Output the (X, Y) coordinate of the center of the cell containing the given text.  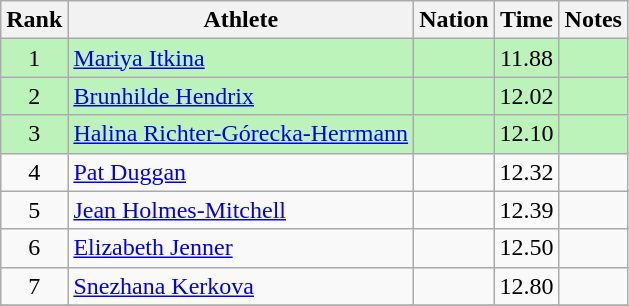
Brunhilde Hendrix (241, 96)
Rank (34, 20)
Mariya Itkina (241, 58)
Time (526, 20)
Pat Duggan (241, 172)
7 (34, 286)
Halina Richter-Górecka-Herrmann (241, 134)
Nation (454, 20)
12.10 (526, 134)
12.50 (526, 248)
11.88 (526, 58)
2 (34, 96)
12.32 (526, 172)
12.02 (526, 96)
3 (34, 134)
6 (34, 248)
12.80 (526, 286)
Jean Holmes-Mitchell (241, 210)
Notes (593, 20)
Elizabeth Jenner (241, 248)
Snezhana Kerkova (241, 286)
5 (34, 210)
1 (34, 58)
Athlete (241, 20)
4 (34, 172)
12.39 (526, 210)
